Capture the cell that displays the provided text and extract its [x, y] central coordinate. 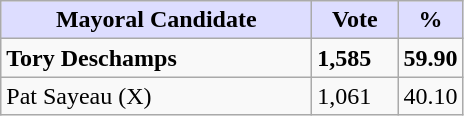
59.90 [430, 58]
Vote [355, 20]
40.10 [430, 96]
Pat Sayeau (X) [156, 96]
Mayoral Candidate [156, 20]
1,585 [355, 58]
% [430, 20]
Tory Deschamps [156, 58]
1,061 [355, 96]
